Search for the cell housing the specified text and yield its (X, Y) center coordinate. 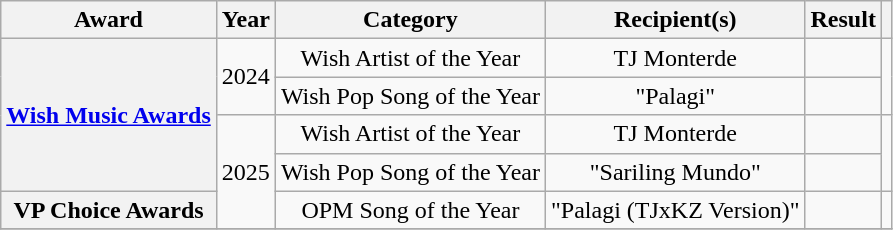
2025 (246, 172)
OPM Song of the Year (410, 210)
2024 (246, 77)
Category (410, 20)
Recipient(s) (675, 20)
"Palagi" (675, 96)
Year (246, 20)
"Palagi (TJxKZ Version)" (675, 210)
Result (843, 20)
Wish Music Awards (109, 115)
Award (109, 20)
"Sariling Mundo" (675, 172)
VP Choice Awards (109, 210)
